Return the [x, y] coordinate for the center point of the cell that contains the specified text.  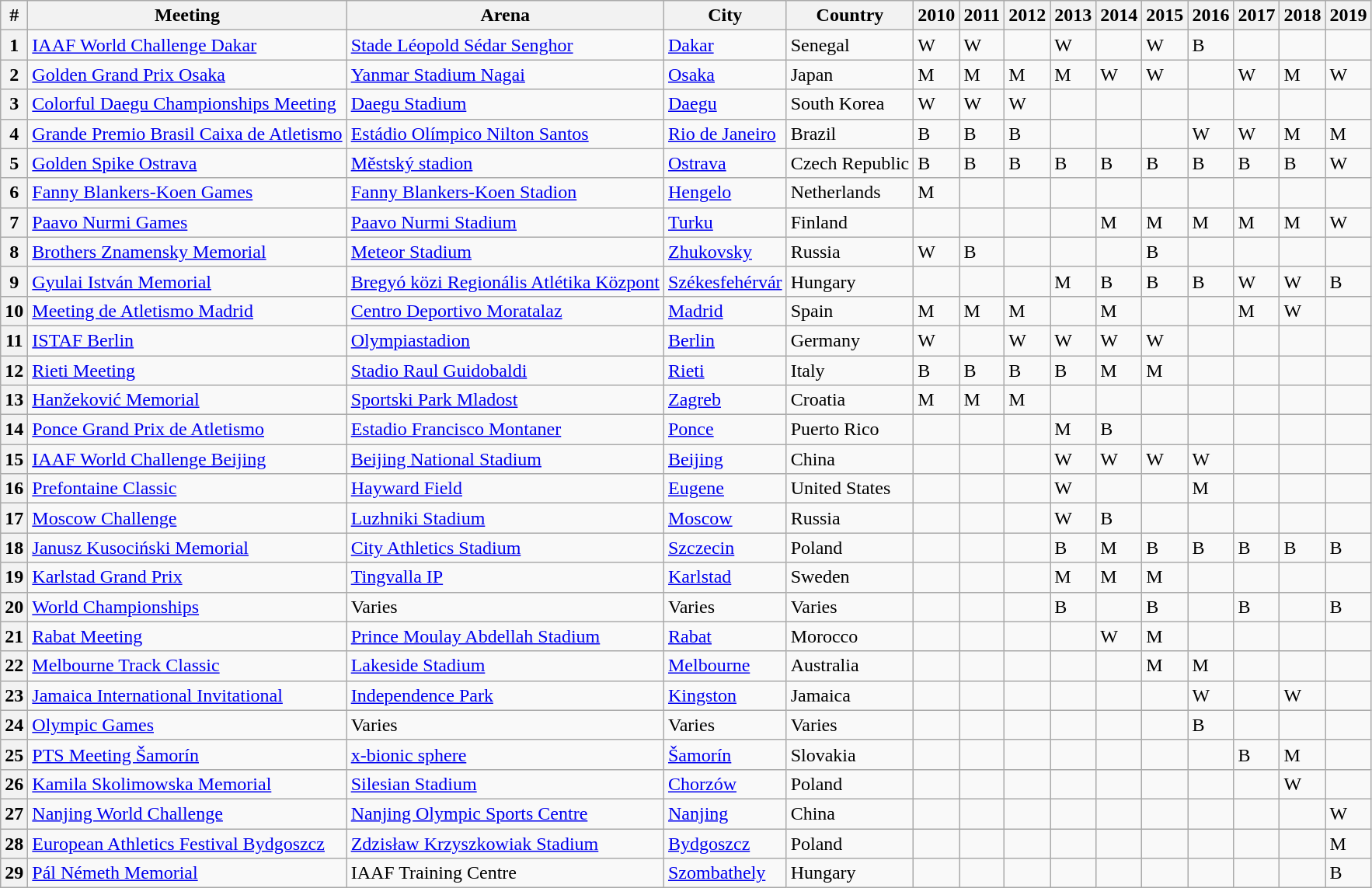
Meeting [187, 16]
Rieti Meeting [187, 371]
Germany [850, 340]
7 [14, 222]
Karlstad [725, 577]
Luzhniki Stadium [505, 518]
Fanny Blankers-Koen Stadion [505, 193]
Székesfehérvár [725, 281]
Moscow Challenge [187, 518]
Morocco [850, 636]
2010 [937, 16]
Moscow [725, 518]
Melbourne [725, 666]
ISTAF Berlin [187, 340]
Croatia [850, 400]
3 [14, 104]
Bydgoszcz [725, 843]
5 [14, 163]
8 [14, 252]
x-bionic sphere [505, 754]
Eugene [725, 489]
Estádio Olímpico Nilton Santos [505, 134]
European Athletics Festival Bydgoszcz [187, 843]
City Athletics Stadium [505, 548]
2017 [1257, 16]
15 [14, 459]
Spain [850, 311]
Ponce [725, 430]
South Korea [850, 104]
Lakeside Stadium [505, 666]
Nanjing Olympic Sports Centre [505, 813]
Kingston [725, 695]
Brazil [850, 134]
Dakar [725, 45]
23 [14, 695]
2013 [1074, 16]
1 [14, 45]
24 [14, 725]
Daegu Stadium [505, 104]
Kamila Skolimowska Memorial [187, 784]
Paavo Nurmi Stadium [505, 222]
27 [14, 813]
Rabat Meeting [187, 636]
Centro Deportivo Moratalaz [505, 311]
Finland [850, 222]
Chorzów [725, 784]
Beijing [725, 459]
Puerto Rico [850, 430]
Ponce Grand Prix de Atletismo [187, 430]
Jamaica International Invitational [187, 695]
9 [14, 281]
22 [14, 666]
18 [14, 548]
2012 [1027, 16]
Jamaica [850, 695]
Sweden [850, 577]
Gyulai István Memorial [187, 281]
Zdzisław Krzyszkowiak Stadium [505, 843]
Janusz Kusociński Memorial [187, 548]
17 [14, 518]
Czech Republic [850, 163]
Szczecin [725, 548]
2014 [1119, 16]
21 [14, 636]
Estadio Francisco Montaner [505, 430]
Hanžeković Memorial [187, 400]
Bregyó közi Regionális Atlétika Központ [505, 281]
2018 [1302, 16]
Grande Premio Brasil Caixa de Atletismo [187, 134]
Paavo Nurmi Games [187, 222]
13 [14, 400]
Arena [505, 16]
Hayward Field [505, 489]
Nanjing World Challenge [187, 813]
Melbourne Track Classic [187, 666]
Olympic Games [187, 725]
Zhukovsky [725, 252]
Turku [725, 222]
4 [14, 134]
2019 [1349, 16]
Yanmar Stadium Nagai [505, 75]
Stade Léopold Sédar Senghor [505, 45]
Ostrava [725, 163]
IAAF World Challenge Dakar [187, 45]
Italy [850, 371]
Karlstad Grand Prix [187, 577]
City [725, 16]
Sportski Park Mladost [505, 400]
Městský stadion [505, 163]
Olympiastadion [505, 340]
20 [14, 607]
Colorful Daegu Championships Meeting [187, 104]
United States [850, 489]
World Championships [187, 607]
Stadio Raul Guidobaldi [505, 371]
# [14, 16]
Country [850, 16]
Šamorín [725, 754]
12 [14, 371]
Slovakia [850, 754]
Brothers Znamensky Memorial [187, 252]
Madrid [725, 311]
Japan [850, 75]
Meteor Stadium [505, 252]
10 [14, 311]
Silesian Stadium [505, 784]
Rieti [725, 371]
Rio de Janeiro [725, 134]
Prince Moulay Abdellah Stadium [505, 636]
Hengelo [725, 193]
IAAF World Challenge Beijing [187, 459]
11 [14, 340]
IAAF Training Centre [505, 873]
Australia [850, 666]
6 [14, 193]
14 [14, 430]
PTS Meeting Šamorín [187, 754]
16 [14, 489]
Netherlands [850, 193]
Golden Grand Prix Osaka [187, 75]
19 [14, 577]
26 [14, 784]
Osaka [725, 75]
Nanjing [725, 813]
2015 [1165, 16]
Fanny Blankers-Koen Games [187, 193]
Meeting de Atletismo Madrid [187, 311]
Rabat [725, 636]
25 [14, 754]
28 [14, 843]
Szombathely [725, 873]
Tingvalla IP [505, 577]
2016 [1210, 16]
Senegal [850, 45]
Golden Spike Ostrava [187, 163]
Daegu [725, 104]
29 [14, 873]
Zagreb [725, 400]
Independence Park [505, 695]
Prefontaine Classic [187, 489]
2011 [982, 16]
Berlin [725, 340]
2 [14, 75]
Pál Németh Memorial [187, 873]
Beijing National Stadium [505, 459]
